Pinpoint the cell where the given text exists, returning its [x, y] midpoint coordinate. 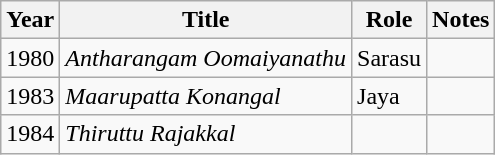
Maarupatta Konangal [206, 96]
1984 [30, 134]
1980 [30, 58]
Title [206, 20]
Notes [461, 20]
Antharangam Oomaiyanathu [206, 58]
Jaya [390, 96]
Thiruttu Rajakkal [206, 134]
Year [30, 20]
Sarasu [390, 58]
Role [390, 20]
1983 [30, 96]
